Detect which cell encompasses the target text, then output its [x, y] center coordinate. 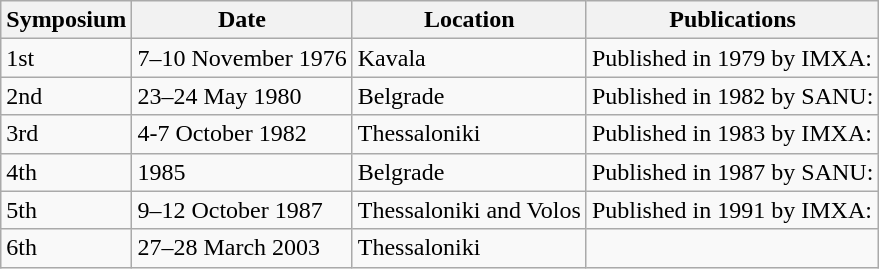
Symposium [66, 20]
4-7 October 1982 [242, 134]
Published in 1991 by IMXA: [732, 210]
27–28 March 2003 [242, 248]
Thessaloniki and Volos [469, 210]
6th [66, 248]
3rd [66, 134]
1st [66, 58]
9–12 October 1987 [242, 210]
Published in 1982 by SANU: [732, 96]
Publications [732, 20]
Location [469, 20]
Kavala [469, 58]
23–24 May 1980 [242, 96]
2nd [66, 96]
4th [66, 172]
Published in 1979 by IMXA: [732, 58]
Published in 1983 by IMXA: [732, 134]
5th [66, 210]
Published in 1987 by SANU: [732, 172]
7–10 November 1976 [242, 58]
Date [242, 20]
1985 [242, 172]
